Return the (x, y) coordinate for the center point of the cell that contains the specified text.  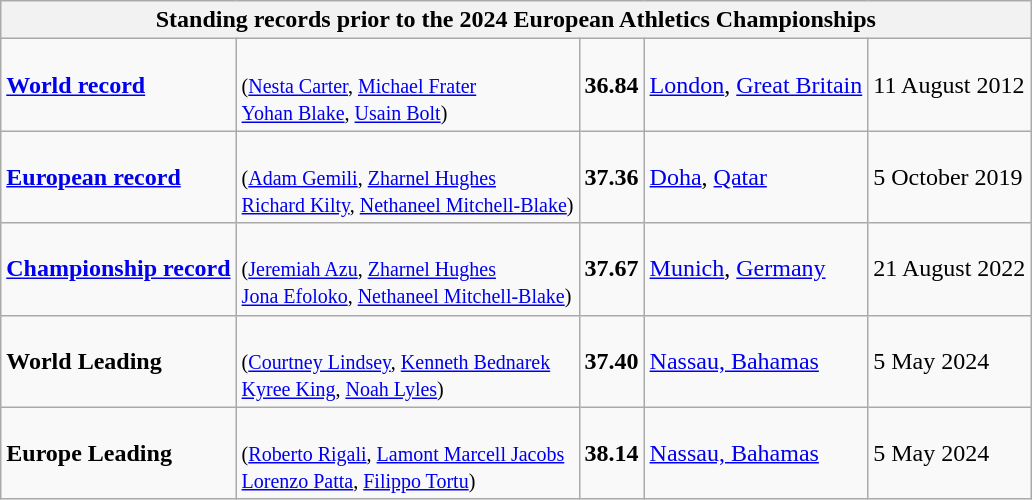
Doha, Qatar (756, 177)
World Leading (118, 361)
Munich, Germany (756, 269)
38.14 (612, 453)
World record (118, 85)
37.67 (612, 269)
21 August 2022 (950, 269)
Standing records prior to the 2024 European Athletics Championships (516, 20)
37.36 (612, 177)
36.84 (612, 85)
37.40 (612, 361)
5 October 2019 (950, 177)
London, Great Britain (756, 85)
Europe Leading (118, 453)
European record (118, 177)
11 August 2012 (950, 85)
(Jeremiah Azu, Zharnel HughesJona Efoloko, Nethaneel Mitchell-Blake) (408, 269)
(Courtney Lindsey, Kenneth BednarekKyree King, Noah Lyles) (408, 361)
(Roberto Rigali, Lamont Marcell JacobsLorenzo Patta, Filippo Tortu) (408, 453)
(Nesta Carter, Michael Frater Yohan Blake, Usain Bolt) (408, 85)
Championship record (118, 269)
(Adam Gemili, Zharnel HughesRichard Kilty, Nethaneel Mitchell-Blake) (408, 177)
